Determine the (x, y) coordinate at the center of the cell enclosing the given text.  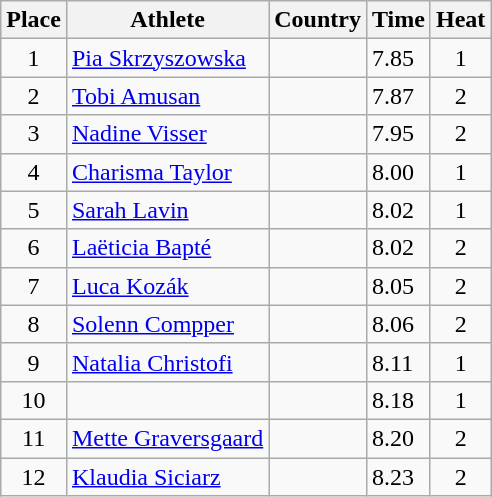
7.87 (398, 96)
Mette Graversgaard (167, 438)
8 (34, 324)
7.95 (398, 134)
Pia Skrzyszowska (167, 58)
8.00 (398, 172)
8.06 (398, 324)
5 (34, 210)
8.18 (398, 400)
Laëticia Bapté (167, 248)
7 (34, 286)
9 (34, 362)
Tobi Amusan (167, 96)
Luca Kozák (167, 286)
Country (318, 20)
Place (34, 20)
Charisma Taylor (167, 172)
Sarah Lavin (167, 210)
Klaudia Siciarz (167, 477)
Nadine Visser (167, 134)
Time (398, 20)
12 (34, 477)
8.23 (398, 477)
4 (34, 172)
Athlete (167, 20)
8.11 (398, 362)
8.05 (398, 286)
Heat (460, 20)
Natalia Christofi (167, 362)
7.85 (398, 58)
6 (34, 248)
3 (34, 134)
10 (34, 400)
Solenn Compper (167, 324)
11 (34, 438)
8.20 (398, 438)
